Provide the [X, Y] coordinate of the cell's center where the given text is located.  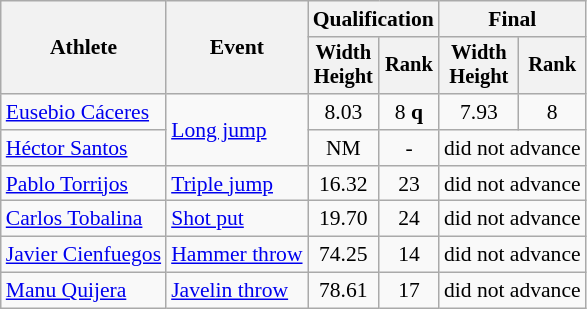
16.32 [344, 184]
Eusebio Cáceres [84, 112]
8 q [409, 112]
Shot put [236, 219]
Carlos Tobalina [84, 219]
19.70 [344, 219]
Hammer throw [236, 255]
Manu Quijera [84, 291]
8.03 [344, 112]
NM [344, 148]
78.61 [344, 291]
Final [512, 19]
74.25 [344, 255]
Qualification [374, 19]
7.93 [479, 112]
Triple jump [236, 184]
Athlete [84, 48]
Long jump [236, 130]
8 [552, 112]
Javier Cienfuegos [84, 255]
24 [409, 219]
23 [409, 184]
17 [409, 291]
Pablo Torrijos [84, 184]
Event [236, 48]
Javelin throw [236, 291]
Héctor Santos [84, 148]
14 [409, 255]
- [409, 148]
